Pinpoint the cell where the given text exists, returning its [X, Y] midpoint coordinate. 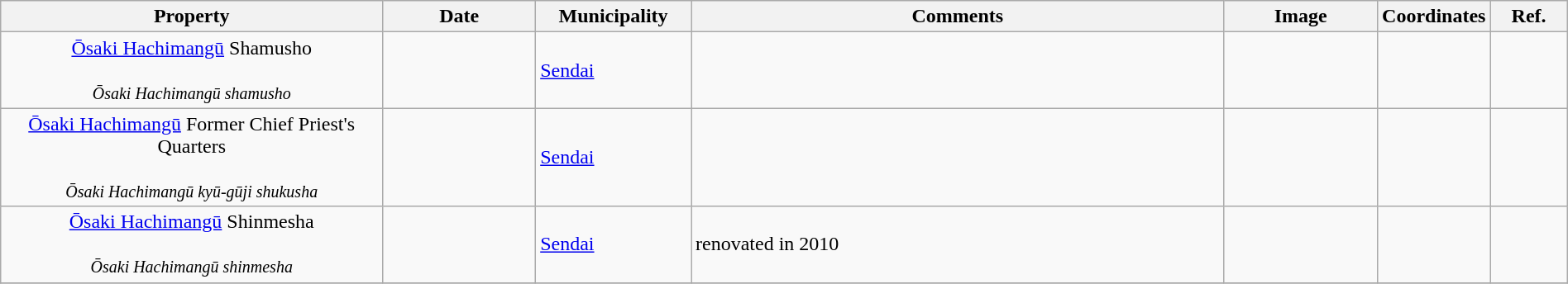
Comments [958, 17]
Ref. [1528, 17]
Ōsaki Hachimangū ShinmeshaŌsaki Hachimangū shinmesha [192, 244]
Coordinates [1434, 17]
Property [192, 17]
Ōsaki Hachimangū ShamushoŌsaki Hachimangū shamusho [192, 70]
Image [1301, 17]
Ōsaki Hachimangū Former Chief Priest's QuartersŌsaki Hachimangū kyū-gūji shukusha [192, 157]
Date [460, 17]
Municipality [614, 17]
renovated in 2010 [958, 244]
